Locate the cell with the specified text and output its [X, Y] center coordinate. 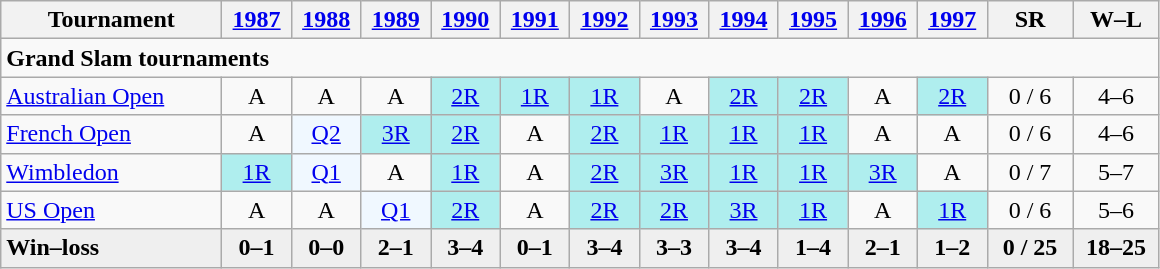
Win–loss [112, 248]
1–4 [813, 248]
1992 [605, 20]
1993 [674, 20]
3–3 [674, 248]
0–0 [326, 248]
1991 [535, 20]
1987 [257, 20]
1995 [813, 20]
1–2 [952, 248]
Q2 [326, 134]
18–25 [1116, 248]
Australian Open [112, 96]
US Open [112, 210]
0 / 7 [1030, 172]
Tournament [112, 20]
1990 [465, 20]
W–L [1116, 20]
1996 [883, 20]
1988 [326, 20]
5–7 [1116, 172]
Grand Slam tournaments [580, 58]
French Open [112, 134]
SR [1030, 20]
1989 [396, 20]
1997 [952, 20]
1994 [744, 20]
5–6 [1116, 210]
Wimbledon [112, 172]
0 / 25 [1030, 248]
